Search for the cell housing the specified text and yield its (x, y) center coordinate. 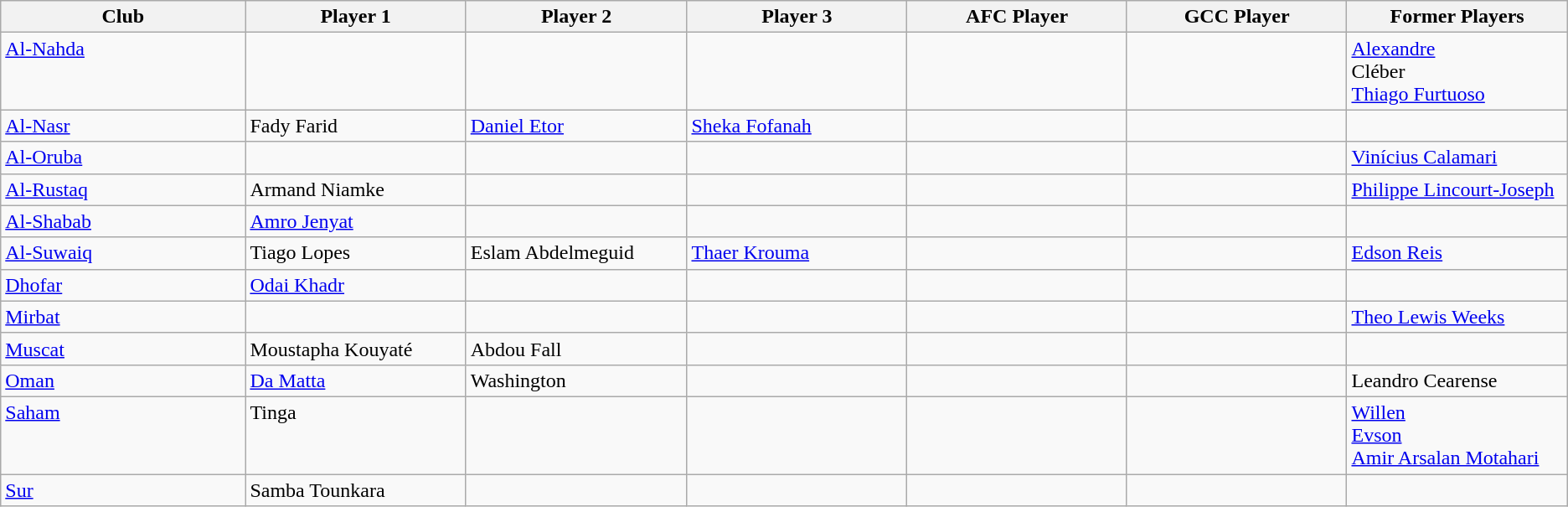
Moustapha Kouyaté (355, 349)
Al-Nahda (123, 71)
Willen Evson Amir Arsalan Motahari (1457, 435)
Player 1 (355, 17)
Player 2 (576, 17)
Edson Reis (1457, 253)
Alexandre Cléber Thiago Furtuoso (1457, 71)
Philippe Lincourt-Joseph (1457, 189)
Player 3 (797, 17)
Tiago Lopes (355, 253)
Samba Tounkara (355, 490)
Fady Farid (355, 126)
Theo Lewis Weeks (1457, 317)
Eslam Abdelmeguid (576, 253)
Sheka Fofanah (797, 126)
Leandro Cearense (1457, 380)
Daniel Etor (576, 126)
Armand Niamke (355, 189)
Al-Suwaiq (123, 253)
Amro Jenyat (355, 221)
Da Matta (355, 380)
Saham (123, 435)
Abdou Fall (576, 349)
AFC Player (1017, 17)
Odai Khadr (355, 285)
Al-Nasr (123, 126)
Club (123, 17)
Sur (123, 490)
Oman (123, 380)
Muscat (123, 349)
Tinga (355, 435)
Mirbat (123, 317)
Al-Shabab (123, 221)
GCC Player (1236, 17)
Al-Oruba (123, 158)
Al-Rustaq (123, 189)
Dhofar (123, 285)
Washington (576, 380)
Vinícius Calamari (1457, 158)
Former Players (1457, 17)
Thaer Krouma (797, 253)
